Capture the cell that displays the provided text and extract its [X, Y] central coordinate. 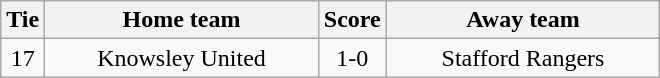
Home team [182, 20]
1-0 [352, 58]
17 [23, 58]
Tie [23, 20]
Away team [523, 20]
Knowsley United [182, 58]
Stafford Rangers [523, 58]
Score [352, 20]
